Return (X, Y) of the center of cell containing provided text 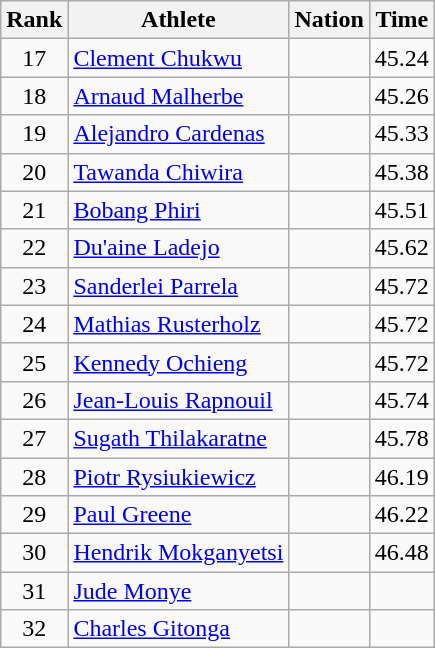
46.22 (402, 515)
Tawanda Chiwira (178, 172)
31 (34, 591)
29 (34, 515)
23 (34, 286)
Mathias Rusterholz (178, 324)
45.33 (402, 134)
Charles Gitonga (178, 629)
Jean-Louis Rapnouil (178, 400)
45.38 (402, 172)
45.74 (402, 400)
46.48 (402, 553)
18 (34, 96)
Athlete (178, 20)
24 (34, 324)
45.78 (402, 438)
Arnaud Malherbe (178, 96)
Rank (34, 20)
Kennedy Ochieng (178, 362)
27 (34, 438)
32 (34, 629)
Piotr Rysiukiewicz (178, 477)
Bobang Phiri (178, 210)
Alejandro Cardenas (178, 134)
45.26 (402, 96)
28 (34, 477)
22 (34, 248)
Du'aine Ladejo (178, 248)
21 (34, 210)
Paul Greene (178, 515)
26 (34, 400)
Nation (329, 20)
Jude Monye (178, 591)
46.19 (402, 477)
Sugath Thilakaratne (178, 438)
45.51 (402, 210)
45.62 (402, 248)
Sanderlei Parrela (178, 286)
Clement Chukwu (178, 58)
20 (34, 172)
25 (34, 362)
45.24 (402, 58)
19 (34, 134)
Time (402, 20)
Hendrik Mokganyetsi (178, 553)
30 (34, 553)
17 (34, 58)
